Detect which cell encompasses the target text, then output its (x, y) center coordinate. 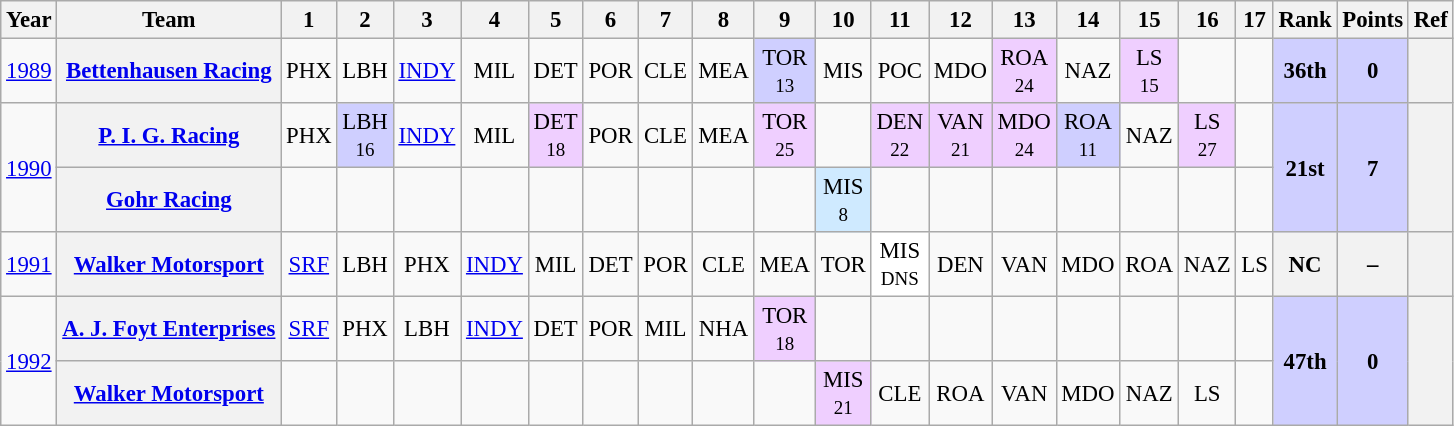
3 (427, 20)
36th (1305, 72)
DEN22 (900, 136)
5 (556, 20)
6 (610, 20)
13 (1024, 20)
15 (1150, 20)
LS15 (1150, 72)
Rank (1305, 20)
P. I. G. Racing (169, 136)
MIS8 (843, 200)
1 (309, 20)
LBH16 (365, 136)
NC (1305, 264)
LS (1254, 264)
A. J. Foyt Enterprises (169, 330)
Walker Motorsport (169, 264)
VAN (1024, 264)
POC (900, 72)
4 (495, 20)
Gohr Racing (169, 200)
16 (1208, 20)
12 (961, 20)
1990 (29, 168)
DEN (961, 264)
Bettenhausen Racing (169, 72)
8 (724, 20)
ROA11 (1088, 136)
2 (365, 20)
MIS (843, 72)
ROA (1150, 264)
47th (1305, 362)
10 (843, 20)
TOR25 (784, 136)
MDO24 (1024, 136)
17 (1254, 20)
TOR (843, 264)
VAN21 (961, 136)
1989 (29, 72)
21st (1305, 168)
Points (1372, 20)
TOR13 (784, 72)
14 (1088, 20)
LS27 (1208, 136)
Year (29, 20)
ROA24 (1024, 72)
MISDNS (900, 264)
NHA (724, 330)
9 (784, 20)
Ref (1430, 20)
TOR18 (784, 330)
– (1372, 264)
DET18 (556, 136)
11 (900, 20)
1991 (29, 264)
1992 (29, 362)
Team (169, 20)
